Return the [x, y] coordinate for the center point of the cell that contains the specified text.  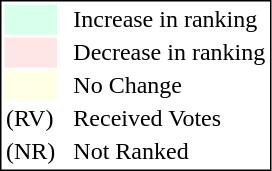
No Change [170, 85]
Not Ranked [170, 151]
Increase in ranking [170, 19]
Decrease in ranking [170, 53]
(RV) [30, 119]
Received Votes [170, 119]
(NR) [30, 151]
